Pinpoint the cell where the given text exists, returning its [X, Y] midpoint coordinate. 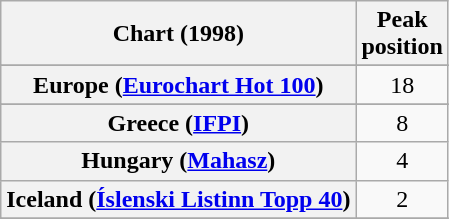
2 [402, 199]
8 [402, 123]
Chart (1998) [178, 34]
Hungary (Mahasz) [178, 161]
Peakposition [402, 34]
Europe (Eurochart Hot 100) [178, 85]
4 [402, 161]
18 [402, 85]
Greece (IFPI) [178, 123]
Iceland (Íslenski Listinn Topp 40) [178, 199]
